From the cell containing the given text, extract its center point as [x, y] coordinate. 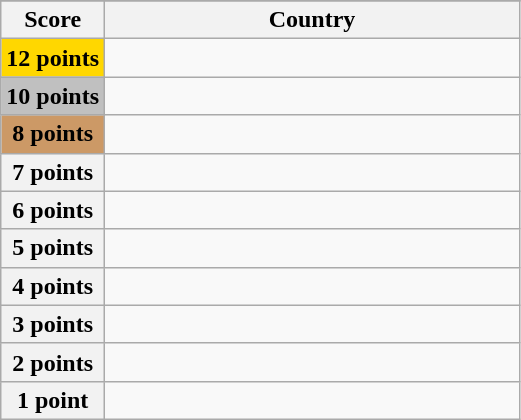
Score [53, 20]
4 points [53, 286]
5 points [53, 248]
7 points [53, 172]
8 points [53, 134]
10 points [53, 96]
Country [312, 20]
2 points [53, 362]
3 points [53, 324]
6 points [53, 210]
1 point [53, 400]
12 points [53, 58]
